Search for the cell housing the specified text and yield its [X, Y] center coordinate. 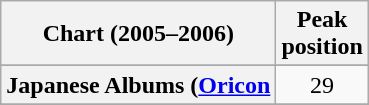
Chart (2005–2006) [138, 34]
29 [322, 85]
Peakposition [322, 34]
Japanese Albums (Oricon [138, 85]
